Capture the cell that displays the provided text and extract its (x, y) central coordinate. 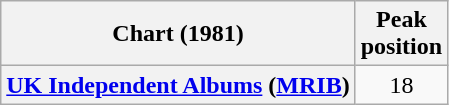
18 (401, 85)
Chart (1981) (178, 34)
UK Independent Albums (MRIB) (178, 85)
Peakposition (401, 34)
